Extract the [x, y] coordinate from the center of the cell holding the provided text.  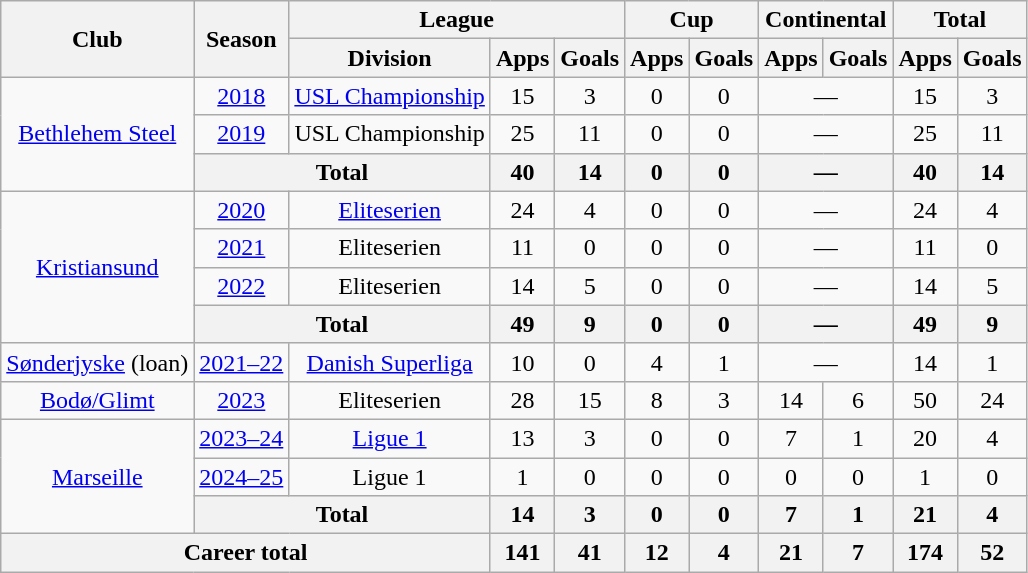
Club [98, 39]
Sønderjyske (loan) [98, 362]
Career total [246, 553]
Bethlehem Steel [98, 134]
50 [925, 400]
174 [925, 553]
League [457, 20]
6 [858, 400]
Season [242, 39]
8 [657, 400]
2022 [242, 286]
2021 [242, 248]
2023 [242, 400]
28 [522, 400]
20 [925, 438]
Division [390, 58]
2023–24 [242, 438]
Kristiansund [98, 267]
Bodø/Glimt [98, 400]
52 [992, 553]
12 [657, 553]
Marseille [98, 476]
2024–25 [242, 477]
Danish Superliga [390, 362]
141 [522, 553]
2018 [242, 96]
Continental [826, 20]
2020 [242, 210]
2021–22 [242, 362]
41 [590, 553]
13 [522, 438]
10 [522, 362]
2019 [242, 134]
Cup [692, 20]
